Return [X, Y] of the center of cell containing provided text 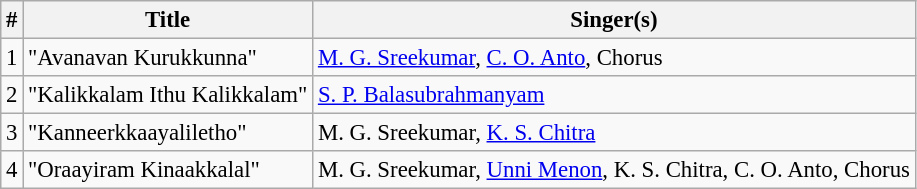
"Kanneerkkaayaliletho" [168, 133]
3 [12, 133]
S. P. Balasubrahmanyam [614, 95]
"Kalikkalam Ithu Kalikkalam" [168, 95]
Title [168, 20]
M. G. Sreekumar, C. O. Anto, Chorus [614, 58]
M. G. Sreekumar, Unni Menon, K. S. Chitra, C. O. Anto, Chorus [614, 170]
# [12, 20]
1 [12, 58]
"Avanavan Kurukkunna" [168, 58]
2 [12, 95]
Singer(s) [614, 20]
"Oraayiram Kinaakkalal" [168, 170]
M. G. Sreekumar, K. S. Chitra [614, 133]
4 [12, 170]
